Extract the [x, y] coordinate from the center of the cell holding the provided text.  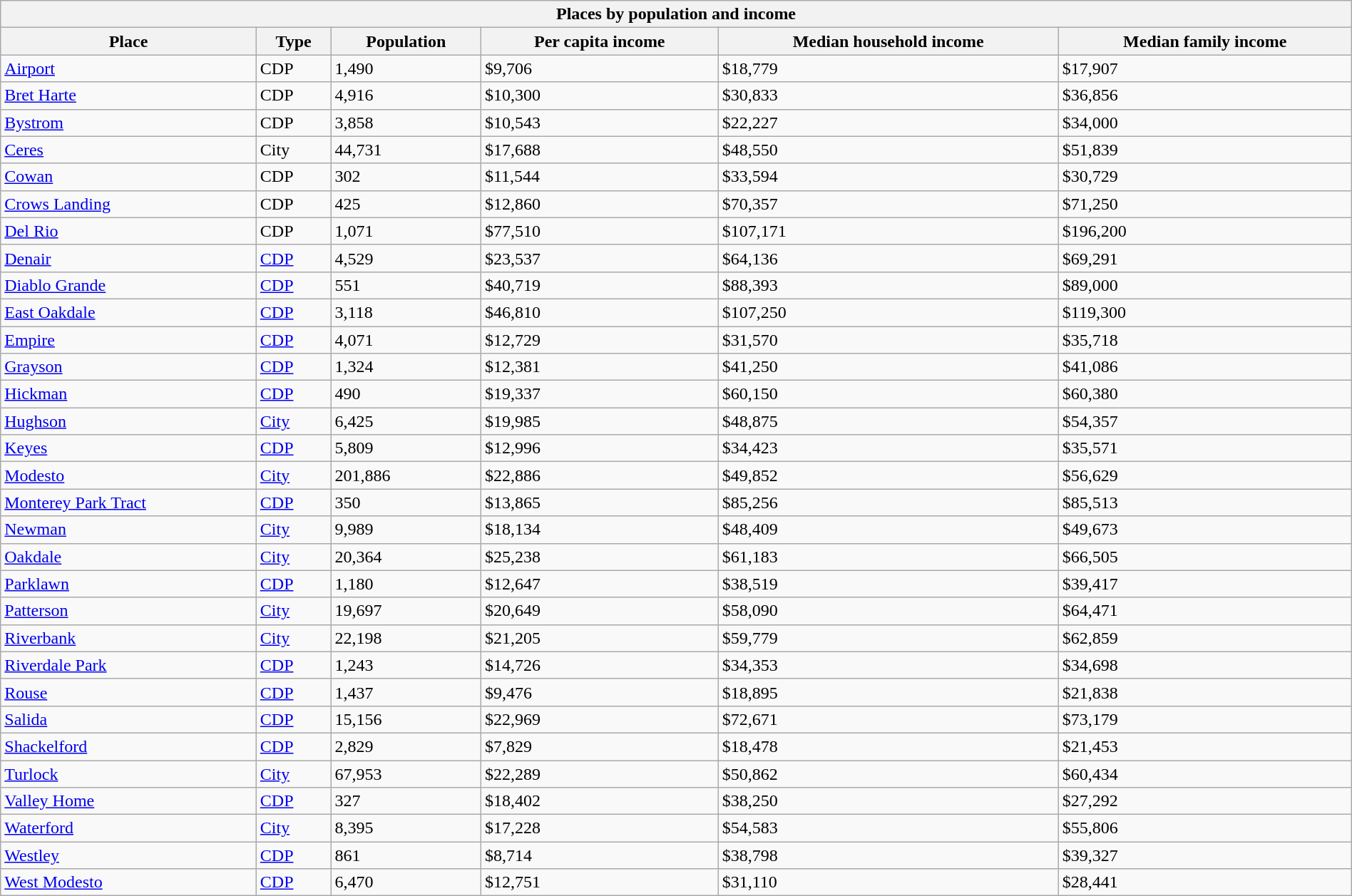
$119,300 [1205, 312]
$14,726 [599, 665]
Population [406, 41]
Place [128, 41]
327 [406, 801]
$48,409 [888, 530]
Riverdale Park [128, 665]
$34,353 [888, 665]
Waterford [128, 828]
Rouse [128, 692]
$85,256 [888, 503]
$59,779 [888, 638]
2,829 [406, 746]
$49,852 [888, 475]
$38,798 [888, 855]
$38,519 [888, 584]
$66,505 [1205, 557]
$70,357 [888, 204]
$41,086 [1205, 367]
Denair [128, 258]
20,364 [406, 557]
Hickman [128, 394]
1,437 [406, 692]
$107,250 [888, 312]
$60,434 [1205, 773]
$18,895 [888, 692]
490 [406, 394]
$18,402 [599, 801]
Bystrom [128, 123]
$12,996 [599, 448]
Ceres [128, 150]
Median household income [888, 41]
$196,200 [1205, 231]
$12,647 [599, 584]
201,886 [406, 475]
$33,594 [888, 177]
Newman [128, 530]
$54,583 [888, 828]
$17,228 [599, 828]
1,071 [406, 231]
Empire [128, 340]
Salida [128, 719]
67,953 [406, 773]
6,425 [406, 421]
Bret Harte [128, 96]
Type [294, 41]
$10,543 [599, 123]
$36,856 [1205, 96]
$19,337 [599, 394]
Oakdale [128, 557]
15,156 [406, 719]
$77,510 [599, 231]
1,243 [406, 665]
$55,806 [1205, 828]
$34,423 [888, 448]
West Modesto [128, 882]
$73,179 [1205, 719]
4,916 [406, 96]
$25,238 [599, 557]
Monterey Park Tract [128, 503]
$41,250 [888, 367]
1,180 [406, 584]
3,118 [406, 312]
3,858 [406, 123]
$34,000 [1205, 123]
350 [406, 503]
Parklawn [128, 584]
$22,886 [599, 475]
$34,698 [1205, 665]
$22,969 [599, 719]
Places by population and income [676, 14]
$12,751 [599, 882]
$12,860 [599, 204]
$21,205 [599, 638]
$58,090 [888, 611]
$7,829 [599, 746]
Westley [128, 855]
$85,513 [1205, 503]
$28,441 [1205, 882]
4,529 [406, 258]
$13,865 [599, 503]
$31,110 [888, 882]
$23,537 [599, 258]
$18,478 [888, 746]
East Oakdale [128, 312]
$54,357 [1205, 421]
$11,544 [599, 177]
$71,250 [1205, 204]
$107,171 [888, 231]
$69,291 [1205, 258]
$48,550 [888, 150]
Patterson [128, 611]
$35,571 [1205, 448]
$12,381 [599, 367]
Modesto [128, 475]
$64,136 [888, 258]
Valley Home [128, 801]
$22,227 [888, 123]
$9,706 [599, 68]
Grayson [128, 367]
$89,000 [1205, 285]
6,470 [406, 882]
$49,673 [1205, 530]
9,989 [406, 530]
Airport [128, 68]
$60,380 [1205, 394]
5,809 [406, 448]
Cowan [128, 177]
$61,183 [888, 557]
$39,327 [1205, 855]
$9,476 [599, 692]
$30,833 [888, 96]
302 [406, 177]
$46,810 [599, 312]
$17,907 [1205, 68]
$22,289 [599, 773]
$48,875 [888, 421]
$72,671 [888, 719]
$64,471 [1205, 611]
$17,688 [599, 150]
19,697 [406, 611]
$12,729 [599, 340]
$19,985 [599, 421]
4,071 [406, 340]
$51,839 [1205, 150]
$27,292 [1205, 801]
$30,729 [1205, 177]
$20,649 [599, 611]
Keyes [128, 448]
$31,570 [888, 340]
44,731 [406, 150]
Diablo Grande [128, 285]
$39,417 [1205, 584]
8,395 [406, 828]
Per capita income [599, 41]
$21,838 [1205, 692]
$62,859 [1205, 638]
$60,150 [888, 394]
22,198 [406, 638]
$8,714 [599, 855]
425 [406, 204]
$50,862 [888, 773]
1,490 [406, 68]
Median family income [1205, 41]
$38,250 [888, 801]
1,324 [406, 367]
$18,779 [888, 68]
$35,718 [1205, 340]
Shackelford [128, 746]
551 [406, 285]
Hughson [128, 421]
$88,393 [888, 285]
Crows Landing [128, 204]
Turlock [128, 773]
861 [406, 855]
$21,453 [1205, 746]
$18,134 [599, 530]
Riverbank [128, 638]
$56,629 [1205, 475]
Del Rio [128, 231]
$10,300 [599, 96]
$40,719 [599, 285]
